Pinpoint the cell where the given text exists, returning its (X, Y) midpoint coordinate. 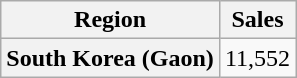
Sales (257, 20)
11,552 (257, 58)
Region (110, 20)
South Korea (Gaon) (110, 58)
